Return (x, y) of the center of cell containing provided text 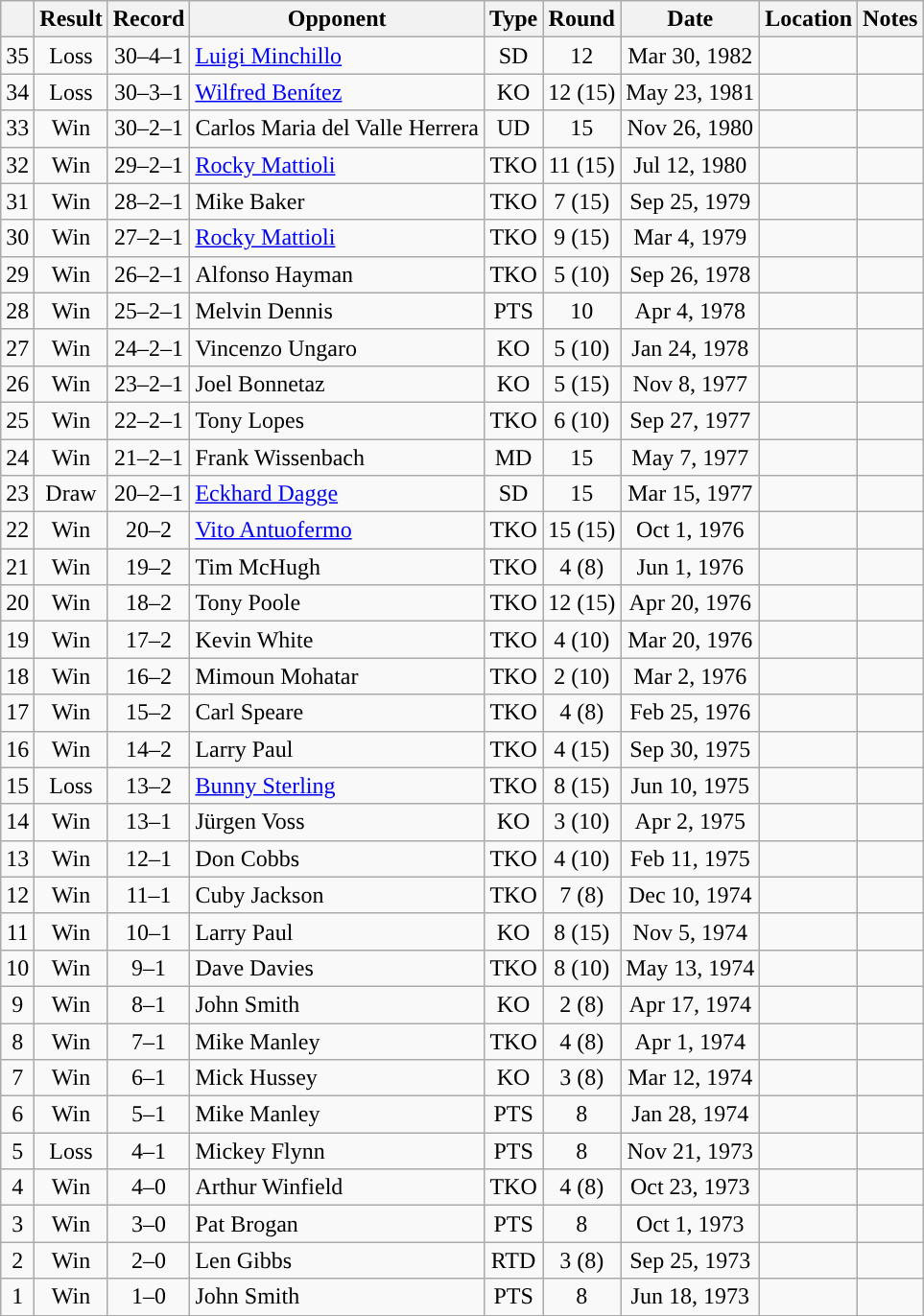
Type (512, 19)
Date (691, 19)
Frank Wissenbach (337, 458)
7 (17, 1078)
Alfonso Hayman (337, 274)
Sep 30, 1975 (691, 749)
2 (10) (581, 676)
May 13, 1974 (691, 968)
33 (17, 129)
Mar 20, 1976 (691, 640)
Wilfred Benítez (337, 92)
1–0 (149, 1297)
Notes (890, 19)
7 (8) (581, 895)
11 (17, 931)
24–2–1 (149, 347)
RTD (512, 1260)
Mimoun Mohatar (337, 676)
34 (17, 92)
32 (17, 165)
Jun 18, 1973 (691, 1297)
Oct 1, 1976 (691, 530)
9 (15) (581, 238)
17–2 (149, 640)
13 (17, 858)
Tim McHugh (337, 567)
30 (17, 238)
3–0 (149, 1224)
Carl Speare (337, 713)
Carlos Maria del Valle Herrera (337, 129)
Mar 4, 1979 (691, 238)
18–2 (149, 603)
May 23, 1981 (691, 92)
Jan 28, 1974 (691, 1115)
Dave Davies (337, 968)
Dec 10, 1974 (691, 895)
Sep 25, 1979 (691, 201)
Jul 12, 1980 (691, 165)
2–0 (149, 1260)
7 (15) (581, 201)
Nov 26, 1980 (691, 129)
17 (17, 713)
Tony Lopes (337, 420)
19–2 (149, 567)
4 (17, 1187)
9–1 (149, 968)
15 (15) (581, 530)
5–1 (149, 1115)
30–2–1 (149, 129)
Arthur Winfield (337, 1187)
Joel Bonnetaz (337, 384)
Result (71, 19)
Oct 1, 1973 (691, 1224)
5 (15) (581, 384)
30–3–1 (149, 92)
Opponent (337, 19)
4–0 (149, 1187)
Sep 26, 1978 (691, 274)
31 (17, 201)
6 (17, 1115)
Mickey Flynn (337, 1151)
Vincenzo Ungaro (337, 347)
Oct 23, 1973 (691, 1187)
26 (17, 384)
9 (17, 1004)
Sep 27, 1977 (691, 420)
11 (15) (581, 165)
Sep 25, 1973 (691, 1260)
12–1 (149, 858)
UD (512, 129)
20–2–1 (149, 494)
Record (149, 19)
28–2–1 (149, 201)
Cuby Jackson (337, 895)
Mar 12, 1974 (691, 1078)
25 (17, 420)
29 (17, 274)
16–2 (149, 676)
20–2 (149, 530)
Jürgen Voss (337, 822)
Mar 15, 1977 (691, 494)
Jan 24, 1978 (691, 347)
4–1 (149, 1151)
23–2–1 (149, 384)
30–4–1 (149, 56)
8–1 (149, 1004)
Nov 5, 1974 (691, 931)
24 (17, 458)
25–2–1 (149, 311)
15–2 (149, 713)
Apr 4, 1978 (691, 311)
35 (17, 56)
22–2–1 (149, 420)
29–2–1 (149, 165)
Eckhard Dagge (337, 494)
Melvin Dennis (337, 311)
Don Cobbs (337, 858)
Bunny Sterling (337, 786)
Nov 21, 1973 (691, 1151)
27–2–1 (149, 238)
Mick Hussey (337, 1078)
2 (17, 1260)
11–1 (149, 895)
3 (17, 1224)
2 (8) (581, 1004)
28 (17, 311)
Apr 1, 1974 (691, 1041)
26–2–1 (149, 274)
18 (17, 676)
Nov 8, 1977 (691, 384)
5 (17, 1151)
Draw (71, 494)
21 (17, 567)
Location (809, 19)
Tony Poole (337, 603)
Mike Baker (337, 201)
Round (581, 19)
3 (10) (581, 822)
Pat Brogan (337, 1224)
Jun 1, 1976 (691, 567)
Apr 20, 1976 (691, 603)
14 (17, 822)
Kevin White (337, 640)
20 (17, 603)
13–2 (149, 786)
Len Gibbs (337, 1260)
Apr 2, 1975 (691, 822)
10–1 (149, 931)
Mar 2, 1976 (691, 676)
19 (17, 640)
1 (17, 1297)
22 (17, 530)
16 (17, 749)
Feb 11, 1975 (691, 858)
14–2 (149, 749)
May 7, 1977 (691, 458)
Jun 10, 1975 (691, 786)
4 (15) (581, 749)
23 (17, 494)
8 (10) (581, 968)
Luigi Minchillo (337, 56)
7–1 (149, 1041)
6–1 (149, 1078)
Apr 17, 1974 (691, 1004)
13–1 (149, 822)
6 (10) (581, 420)
Mar 30, 1982 (691, 56)
MD (512, 458)
Feb 25, 1976 (691, 713)
21–2–1 (149, 458)
Vito Antuofermo (337, 530)
27 (17, 347)
